Scan for the cell matching the given text and deliver its (x, y) coordinate at center. 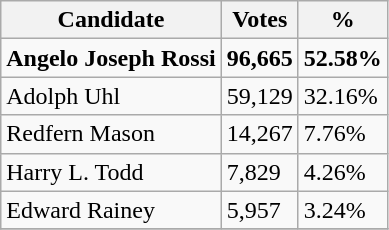
52.58% (342, 58)
5,957 (260, 210)
59,129 (260, 96)
7.76% (342, 134)
14,267 (260, 134)
32.16% (342, 96)
4.26% (342, 172)
7,829 (260, 172)
Adolph Uhl (111, 96)
Votes (260, 20)
Candidate (111, 20)
% (342, 20)
Angelo Joseph Rossi (111, 58)
Edward Rainey (111, 210)
3.24% (342, 210)
96,665 (260, 58)
Redfern Mason (111, 134)
Harry L. Todd (111, 172)
